From the cell containing the given text, extract its center point as (X, Y) coordinate. 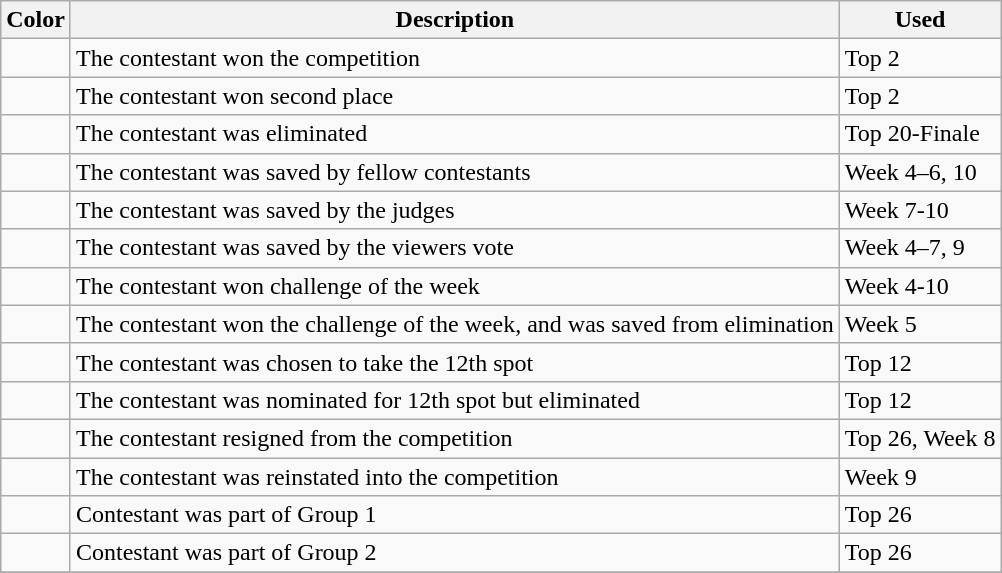
The contestant resigned from the competition (454, 438)
Week 5 (920, 324)
The contestant won second place (454, 96)
Week 4–7, 9 (920, 248)
Top 20-Finale (920, 134)
Description (454, 20)
The contestant was saved by the judges (454, 210)
Week 4–6, 10 (920, 172)
Week 9 (920, 477)
Contestant was part of Group 2 (454, 553)
The contestant won the challenge of the week, and was saved from elimination (454, 324)
Week 7-10 (920, 210)
Week 4-10 (920, 286)
The contestant was saved by the viewers vote (454, 248)
The contestant won challenge of the week (454, 286)
The contestant won the competition (454, 58)
Used (920, 20)
The contestant was eliminated (454, 134)
The contestant was saved by fellow contestants (454, 172)
The contestant was nominated for 12th spot but eliminated (454, 400)
The contestant was chosen to take the 12th spot (454, 362)
Color (36, 20)
The contestant was reinstated into the competition (454, 477)
Top 26, Week 8 (920, 438)
Contestant was part of Group 1 (454, 515)
